Find where the given text appears and provide that cell's center as (x, y) coordinate. 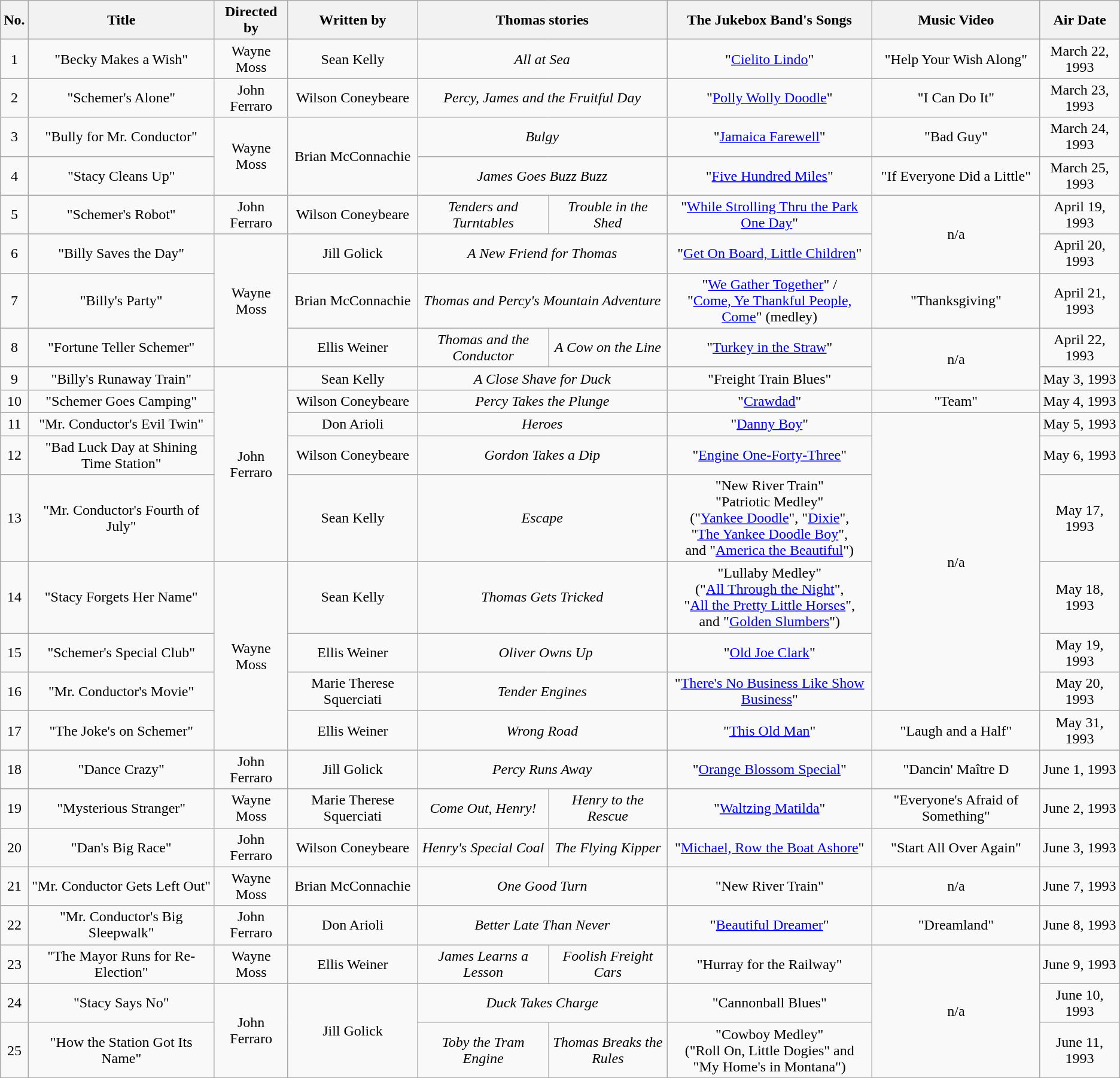
"Dan's Big Race" (121, 848)
"Start All Over Again" (956, 848)
14 (14, 597)
"Get On Board, Little Children" (769, 254)
Thomas stories (542, 20)
"Mr. Conductor's Evil Twin" (121, 424)
"Jamaica Farewell" (769, 136)
"This Old Man" (769, 730)
March 23, 1993 (1079, 98)
June 10, 1993 (1079, 1003)
"Bully for Mr. Conductor" (121, 136)
May 18, 1993 (1079, 597)
Percy Runs Away (542, 770)
A New Friend for Thomas (542, 254)
"Schemer's Alone" (121, 98)
"Danny Boy" (769, 424)
Better Late Than Never (542, 925)
"New River Train" (769, 886)
"There's No Business Like Show Business" (769, 692)
May 6, 1993 (1079, 455)
May 4, 1993 (1079, 401)
June 11, 1993 (1079, 1050)
A Cow on the Line (608, 347)
June 9, 1993 (1079, 964)
Bulgy (542, 136)
Escape (542, 518)
"Mr. Conductor's Big Sleepwalk" (121, 925)
Directed by (251, 20)
"Dance Crazy" (121, 770)
"Schemer Goes Camping" (121, 401)
"Team" (956, 401)
Henry to the Rescue (608, 808)
No. (14, 20)
"Dreamland" (956, 925)
13 (14, 518)
"Five Hundred Miles" (769, 176)
Oliver Owns Up (542, 652)
25 (14, 1050)
"Mr. Conductor's Fourth of July" (121, 518)
"Orange Blossom Special" (769, 770)
12 (14, 455)
March 24, 1993 (1079, 136)
19 (14, 808)
"Bad Luck Day at Shining Time Station" (121, 455)
10 (14, 401)
"Cielito Lindo" (769, 59)
"The Joke's on Schemer" (121, 730)
"Fortune Teller Schemer" (121, 347)
June 7, 1993 (1079, 886)
Written by (353, 20)
Trouble in the Shed (608, 214)
June 1, 1993 (1079, 770)
Thomas and the Conductor (483, 347)
"Bad Guy" (956, 136)
May 5, 1993 (1079, 424)
May 3, 1993 (1079, 378)
"Stacy Cleans Up" (121, 176)
21 (14, 886)
Come Out, Henry! (483, 808)
"Billy's Runaway Train" (121, 378)
"Mysterious Stranger" (121, 808)
"I Can Do It" (956, 98)
"Schemer's Robot" (121, 214)
"Dancin' Maître D (956, 770)
Henry's Special Coal (483, 848)
16 (14, 692)
22 (14, 925)
"Billy Saves the Day" (121, 254)
2 (14, 98)
15 (14, 652)
James Goes Buzz Buzz (542, 176)
June 8, 1993 (1079, 925)
5 (14, 214)
"Engine One-Forty-Three" (769, 455)
8 (14, 347)
Thomas Gets Tricked (542, 597)
"Billy's Party" (121, 300)
Title (121, 20)
18 (14, 770)
Air Date (1079, 20)
June 3, 1993 (1079, 848)
"Help Your Wish Along" (956, 59)
March 25, 1993 (1079, 176)
"The Mayor Runs for Re-Election" (121, 964)
Thomas Breaks the Rules (608, 1050)
"Schemer's Special Club" (121, 652)
Percy, James and the Fruitful Day (542, 98)
11 (14, 424)
"Mr. Conductor Gets Left Out" (121, 886)
"While Strolling Thru the Park One Day" (769, 214)
April 21, 1993 (1079, 300)
6 (14, 254)
Tender Engines (542, 692)
April 20, 1993 (1079, 254)
The Flying Kipper (608, 848)
One Good Turn (542, 886)
23 (14, 964)
"Old Joe Clark" (769, 652)
Thomas and Percy's Mountain Adventure (542, 300)
"Polly Wolly Doodle" (769, 98)
"New River Train""Patriotic Medley"("Yankee Doodle", "Dixie","The Yankee Doodle Boy",and "America the Beautiful") (769, 518)
The Jukebox Band's Songs (769, 20)
April 22, 1993 (1079, 347)
"Turkey in the Straw" (769, 347)
"How the Station Got Its Name" (121, 1050)
17 (14, 730)
"Everyone's Afraid of Something" (956, 808)
1 (14, 59)
Duck Takes Charge (542, 1003)
Gordon Takes a Dip (542, 455)
Foolish Freight Cars (608, 964)
7 (14, 300)
"Becky Makes a Wish" (121, 59)
"We Gather Together" /"Come, Ye Thankful People, Come" (medley) (769, 300)
April 19, 1993 (1079, 214)
March 22, 1993 (1079, 59)
"Michael, Row the Boat Ashore" (769, 848)
"Freight Train Blues" (769, 378)
May 20, 1993 (1079, 692)
"Thanksgiving" (956, 300)
"Waltzing Matilda" (769, 808)
"Cannonball Blues" (769, 1003)
"Mr. Conductor's Movie" (121, 692)
"If Everyone Did a Little" (956, 176)
All at Sea (542, 59)
May 19, 1993 (1079, 652)
June 2, 1993 (1079, 808)
Toby the Tram Engine (483, 1050)
"Crawdad" (769, 401)
May 17, 1993 (1079, 518)
Tenders and Turntables (483, 214)
"Lullaby Medley"("All Through the Night","All the Pretty Little Horses",and "Golden Slumbers") (769, 597)
"Stacy Forgets Her Name" (121, 597)
May 31, 1993 (1079, 730)
9 (14, 378)
Heroes (542, 424)
Percy Takes the Plunge (542, 401)
3 (14, 136)
Wrong Road (542, 730)
"Laugh and a Half" (956, 730)
Music Video (956, 20)
4 (14, 176)
"Stacy Says No" (121, 1003)
James Learns a Lesson (483, 964)
"Hurray for the Railway" (769, 964)
24 (14, 1003)
20 (14, 848)
"Beautiful Dreamer" (769, 925)
A Close Shave for Duck (542, 378)
"Cowboy Medley"("Roll On, Little Dogies" and"My Home's in Montana") (769, 1050)
